Extract the (X, Y) coordinate from the center of the cell holding the provided text.  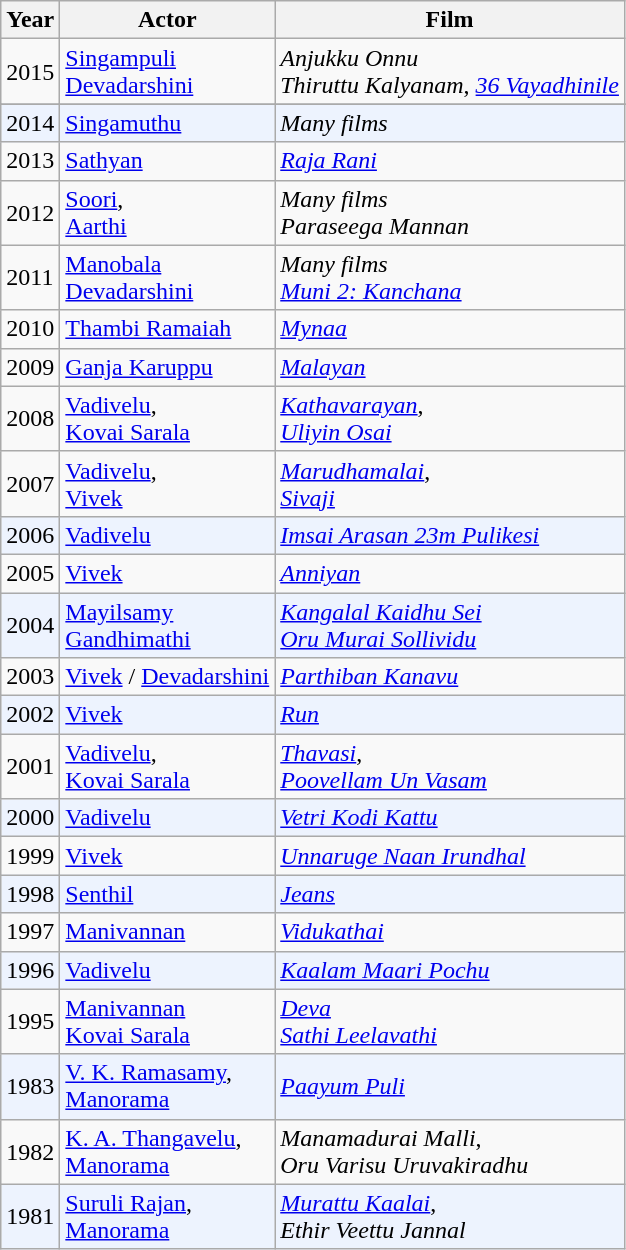
Many filmsMuni 2: Kanchana (450, 278)
1996 (30, 970)
Anjukku Onnu Thiruttu Kalyanam, 36 Vayadhinile (450, 72)
Vivek / Devadarshini (168, 677)
2014 (30, 123)
V. K. Ramasamy, Manorama (168, 1086)
2010 (30, 329)
2011 (30, 278)
Thambi Ramaiah (168, 329)
1997 (30, 932)
Vetri Kodi Kattu (450, 818)
2005 (30, 573)
Manivannan (168, 932)
Anniyan (450, 573)
Vidukathai (450, 932)
Murattu Kaalai, Ethir Veettu Jannal (450, 1216)
Run (450, 715)
Actor (168, 20)
Jeans (450, 894)
1998 (30, 894)
Kathavarayan,Uliyin Osai (450, 418)
Year (30, 20)
Ganja Karuppu (168, 367)
Mynaa (450, 329)
1995 (30, 1022)
Manamadurai Malli, Oru Varisu Uruvakiradhu (450, 1152)
DevaSathi Leelavathi (450, 1022)
2007 (30, 484)
Mayilsamy Gandhimathi (168, 624)
Sathyan (168, 161)
2012 (30, 212)
2008 (30, 418)
1999 (30, 856)
2004 (30, 624)
1983 (30, 1086)
Suruli Rajan, Manorama (168, 1216)
Singampuli Devadarshini (168, 72)
Paayum Puli (450, 1086)
2003 (30, 677)
Manivannan Kovai Sarala (168, 1022)
2013 (30, 161)
2015 (30, 72)
Singamuthu (168, 123)
2000 (30, 818)
Many films (450, 123)
Thavasi, Poovellam Un Vasam (450, 766)
2006 (30, 535)
Film (450, 20)
Soori, Aarthi (168, 212)
Senthil (168, 894)
2002 (30, 715)
Kaalam Maari Pochu (450, 970)
Marudhamalai,Sivaji (450, 484)
1981 (30, 1216)
Vadivelu, Vivek (168, 484)
ManobalaDevadarshini (168, 278)
2001 (30, 766)
K. A. Thangavelu, Manorama (168, 1152)
Imsai Arasan 23m Pulikesi (450, 535)
Raja Rani (450, 161)
1982 (30, 1152)
Many filmsParaseega Mannan (450, 212)
Unnaruge Naan Irundhal (450, 856)
Kangalal Kaidhu Sei Oru Murai Sollividu (450, 624)
Malayan (450, 367)
2009 (30, 367)
Parthiban Kanavu (450, 677)
